Find where the given text appears and provide that cell's center as [x, y] coordinate. 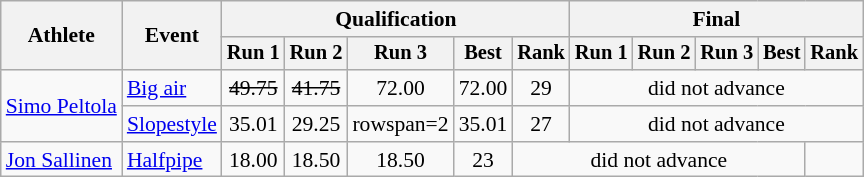
27 [541, 124]
49.75 [254, 88]
Final [716, 19]
rowspan=2 [400, 124]
29 [541, 88]
Simo Peltola [62, 106]
41.75 [316, 88]
29.25 [316, 124]
Slopestyle [172, 124]
Big air [172, 88]
Athlete [62, 36]
Event [172, 36]
Qualification [396, 19]
